Scan for the cell matching the given text and deliver its (x, y) coordinate at center. 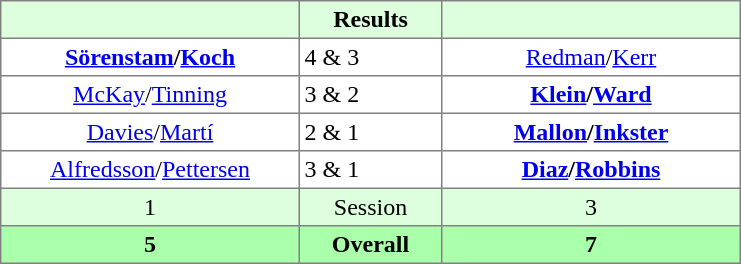
3 & 1 (370, 170)
Overall (370, 245)
Sörenstam/Koch (150, 57)
3 & 2 (370, 95)
3 (591, 207)
2 & 1 (370, 132)
Results (370, 20)
Mallon/Inkster (591, 132)
5 (150, 245)
4 & 3 (370, 57)
McKay/Tinning (150, 95)
1 (150, 207)
Diaz/Robbins (591, 170)
Davies/Martí (150, 132)
Session (370, 207)
Klein/Ward (591, 95)
Redman/Kerr (591, 57)
Alfredsson/Pettersen (150, 170)
7 (591, 245)
